For the text-containing cell, return its midpoint in [X, Y] coordinate format. 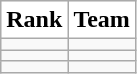
Team [102, 20]
Rank [34, 20]
